Determine the (x, y) coordinate at the center of the cell enclosing the given text.  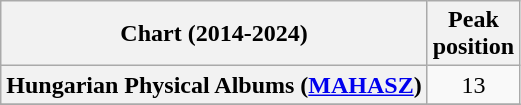
Peakposition (473, 34)
Hungarian Physical Albums (MAHASZ) (214, 85)
Chart (2014-2024) (214, 34)
13 (473, 85)
